Identify which cell holds the provided text, then report its (x, y) central coordinate. 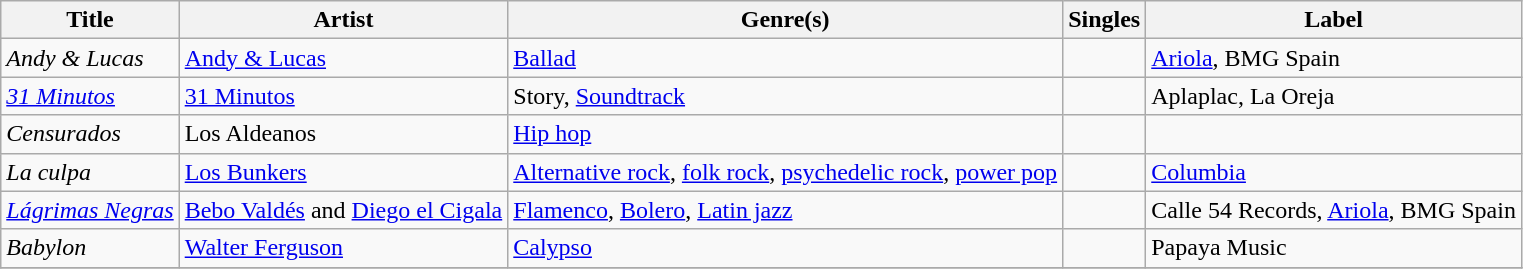
Walter Ferguson (344, 248)
Story, Soundtrack (786, 96)
Flamenco, Bolero, Latin jazz (786, 210)
Papaya Music (1334, 248)
Calle 54 Records, Ariola, BMG Spain (1334, 210)
Hip hop (786, 134)
Los Aldeanos (344, 134)
Aplaplac, La Oreja (1334, 96)
Singles (1104, 20)
Lágrimas Negras (90, 210)
Ariola, BMG Spain (1334, 58)
La culpa (90, 172)
Censurados (90, 134)
Genre(s) (786, 20)
Ballad (786, 58)
Label (1334, 20)
Columbia (1334, 172)
Title (90, 20)
Babylon (90, 248)
Bebo Valdés and Diego el Cigala (344, 210)
Calypso (786, 248)
Los Bunkers (344, 172)
Alternative rock, folk rock, psychedelic rock, power pop (786, 172)
Artist (344, 20)
